Output the (X, Y) coordinate of the center of the cell containing the given text.  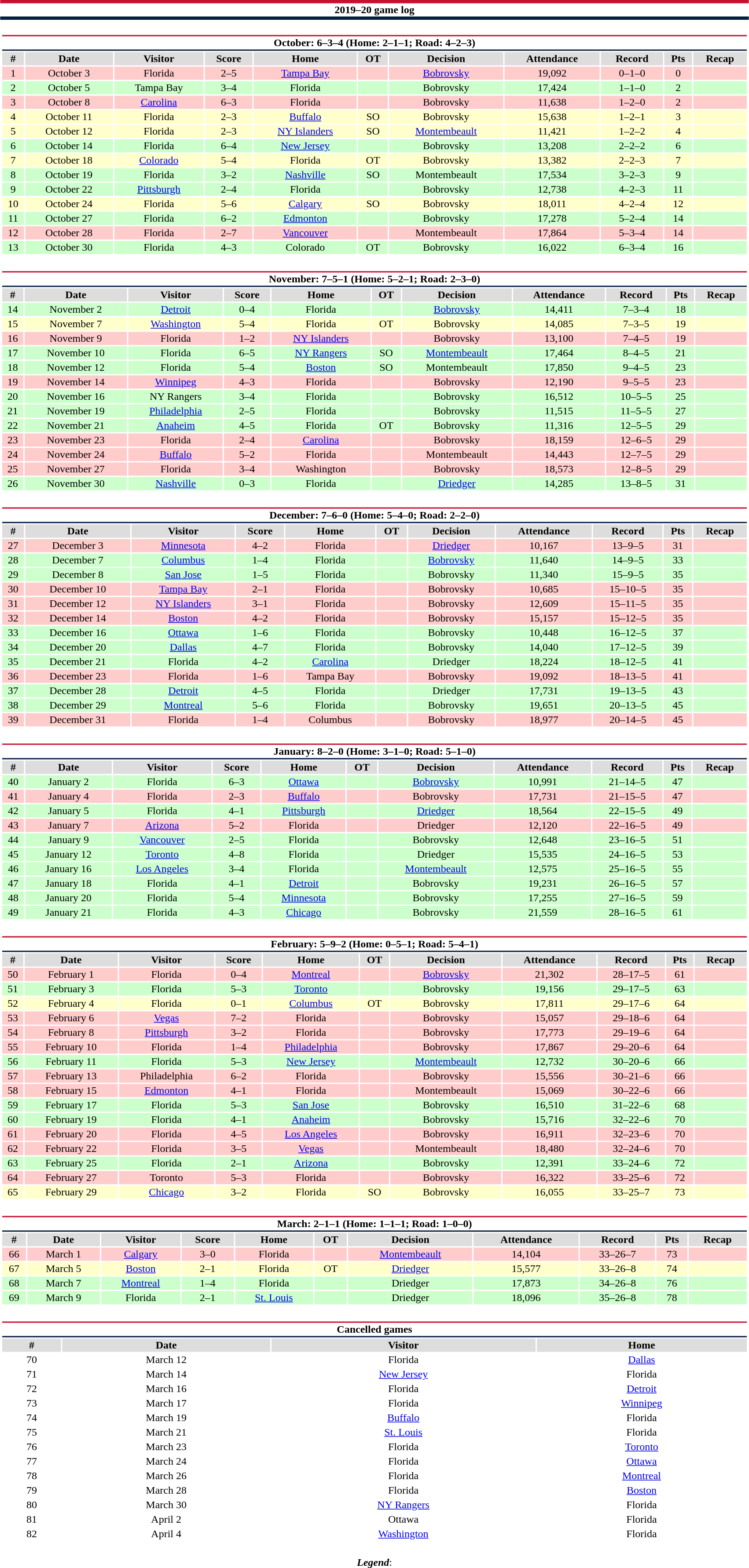
11,340 (544, 575)
32–23–6 (631, 1134)
January 16 (69, 869)
March 19 (166, 1418)
December 16 (77, 633)
19,231 (543, 884)
19,651 (544, 705)
28–16–5 (628, 913)
November 30 (76, 483)
21–14–5 (628, 782)
17,278 (552, 219)
November 9 (76, 338)
February 27 (71, 1177)
November 7 (76, 324)
32 (13, 618)
4–7 (261, 647)
17 (12, 353)
March 1 (63, 1254)
February 25 (71, 1163)
28 (13, 560)
13,100 (559, 338)
15–12–5 (628, 618)
26–16–5 (628, 884)
March 17 (166, 1404)
February 11 (71, 1061)
24 (12, 454)
38 (13, 705)
29–17–5 (631, 989)
14,443 (559, 454)
12,575 (543, 869)
16,512 (559, 396)
7–2 (239, 1018)
44 (13, 840)
36 (13, 676)
13,382 (552, 161)
14,285 (559, 483)
6–4 (229, 146)
48 (13, 898)
79 (32, 1491)
October 28 (69, 233)
82 (32, 1534)
January 2 (69, 782)
60 (13, 1119)
November: 7–5–1 (Home: 5–2–1; Road: 2–3–0) (374, 279)
16,911 (549, 1134)
5–3–4 (632, 233)
December 8 (77, 575)
10,685 (544, 589)
15–10–5 (628, 589)
17,424 (552, 88)
11,640 (544, 560)
56 (13, 1061)
15,157 (544, 618)
February 20 (71, 1134)
58 (13, 1090)
18,564 (543, 811)
February 4 (71, 1003)
October 27 (69, 219)
40 (13, 782)
0–1–0 (632, 73)
March 9 (63, 1298)
17,255 (543, 898)
14–9–5 (628, 560)
50 (13, 974)
13–9–5 (628, 546)
1–2–2 (632, 132)
2–7 (229, 233)
January 21 (69, 913)
29–20–6 (631, 1047)
14,040 (544, 647)
December 23 (77, 676)
54 (13, 1032)
1–5 (261, 575)
20–13–5 (628, 705)
January 4 (69, 797)
8–4–5 (636, 353)
12,738 (552, 190)
March 12 (166, 1360)
21,302 (549, 974)
12,391 (549, 1163)
21–15–5 (628, 797)
30–22–6 (631, 1090)
January: 8–2–0 (Home: 3–1–0; Road: 5–1–0) (374, 751)
15,556 (549, 1076)
1–2–0 (632, 102)
February 10 (71, 1047)
4–2–4 (632, 204)
16,510 (549, 1105)
1 (13, 73)
January 9 (69, 840)
12–6–5 (636, 440)
February 15 (71, 1090)
46 (13, 869)
12–7–5 (636, 454)
12–5–5 (636, 425)
12,648 (543, 840)
33–26–7 (617, 1254)
January 12 (69, 855)
17,773 (549, 1032)
17,850 (559, 367)
18–12–5 (628, 662)
11,515 (559, 411)
January 5 (69, 811)
10 (13, 204)
March 30 (166, 1505)
13,208 (552, 146)
January 18 (69, 884)
October 14 (69, 146)
March 23 (166, 1447)
17,873 (526, 1283)
16–12–5 (628, 633)
15–11–5 (628, 604)
November 19 (76, 411)
8 (13, 175)
March 16 (166, 1389)
February 8 (71, 1032)
March 14 (166, 1374)
2–2–2 (632, 146)
7–3–5 (636, 324)
11–5–5 (636, 411)
15,638 (552, 117)
0–3 (247, 483)
November 24 (76, 454)
April 4 (166, 1534)
15,535 (543, 855)
75 (32, 1433)
October 18 (69, 161)
15–9–5 (628, 575)
October 3 (69, 73)
December 3 (77, 546)
0 (678, 73)
October 12 (69, 132)
30–20–6 (631, 1061)
80 (32, 1505)
3–0 (208, 1254)
October 24 (69, 204)
November 16 (76, 396)
27–16–5 (628, 898)
February: 5–9–2 (Home: 0–5–1; Road: 5–4–1) (374, 944)
November 2 (76, 309)
33–25–7 (631, 1192)
5 (13, 132)
67 (14, 1269)
33–24–6 (631, 1163)
November 27 (76, 469)
10,991 (543, 782)
16,022 (552, 248)
February 19 (71, 1119)
February 22 (71, 1148)
January 7 (69, 826)
March 26 (166, 1476)
15,716 (549, 1119)
2019–20 game log (374, 10)
29–19–6 (631, 1032)
March 21 (166, 1433)
22–16–5 (628, 826)
April 2 (166, 1520)
9–5–5 (636, 382)
14,104 (526, 1254)
February 29 (71, 1192)
77 (32, 1462)
Cancelled games (374, 1329)
11,638 (552, 102)
12,190 (559, 382)
35–26–8 (617, 1298)
10–5–5 (636, 396)
20 (12, 396)
32–24–6 (631, 1148)
65 (13, 1192)
October 30 (69, 248)
17,534 (552, 175)
December 28 (77, 691)
31–22–6 (631, 1105)
81 (32, 1520)
5–2–4 (632, 219)
33–25–6 (631, 1177)
December 21 (77, 662)
6–3–4 (632, 248)
17,867 (549, 1047)
23–16–5 (628, 840)
18,159 (559, 440)
32–22–6 (631, 1119)
34–26–8 (617, 1283)
29–18–6 (631, 1018)
October 19 (69, 175)
March 7 (63, 1283)
February 13 (71, 1076)
25–16–5 (628, 869)
March 5 (63, 1269)
30–21–6 (631, 1076)
62 (13, 1148)
4–8 (237, 855)
November 12 (76, 367)
February 17 (71, 1105)
7–3–4 (636, 309)
10,167 (544, 546)
21,559 (543, 913)
December 31 (77, 720)
November 10 (76, 353)
15,069 (549, 1090)
December 20 (77, 647)
October 11 (69, 117)
29–17–6 (631, 1003)
12,120 (543, 826)
69 (14, 1298)
18,096 (526, 1298)
March 24 (166, 1462)
13 (13, 248)
February 6 (71, 1018)
18,480 (549, 1148)
26 (12, 483)
22–15–5 (628, 811)
12,732 (549, 1061)
34 (13, 647)
March: 2–1–1 (Home: 1–1–1; Road: 1–0–0) (374, 1224)
52 (13, 1003)
15,577 (526, 1269)
17,864 (552, 233)
4–2–3 (632, 190)
16,055 (549, 1192)
28–17–5 (631, 974)
October 5 (69, 88)
December: 7–6–0 (Home: 5–4–0; Road: 2–2–0) (374, 515)
1–1–0 (632, 88)
19,156 (549, 989)
3–1 (261, 604)
11,316 (559, 425)
42 (13, 811)
15 (12, 324)
17,464 (559, 353)
December 7 (77, 560)
February 3 (71, 989)
November 23 (76, 440)
18–13–5 (628, 676)
November 14 (76, 382)
16,322 (549, 1177)
14,411 (559, 309)
October 8 (69, 102)
1–2 (247, 338)
24–16–5 (628, 855)
3–2–3 (632, 175)
10,448 (544, 633)
14,085 (559, 324)
30 (13, 589)
9–4–5 (636, 367)
15,057 (549, 1018)
1–2–1 (632, 117)
18,977 (544, 720)
0–1 (239, 1003)
December 12 (77, 604)
17–12–5 (628, 647)
18,224 (544, 662)
12–8–5 (636, 469)
11,421 (552, 132)
December 29 (77, 705)
December 10 (77, 589)
November 21 (76, 425)
22 (12, 425)
12,609 (544, 604)
October: 6–3–4 (Home: 2–1–1; Road: 4–2–3) (374, 43)
7–4–5 (636, 338)
71 (32, 1374)
March 28 (166, 1491)
October 22 (69, 190)
December 14 (77, 618)
17,811 (549, 1003)
February 1 (71, 974)
13–8–5 (636, 483)
19–13–5 (628, 691)
January 20 (69, 898)
20–14–5 (628, 720)
3–5 (239, 1148)
18,011 (552, 204)
2–2–3 (632, 161)
33–26–8 (617, 1269)
6–5 (247, 353)
18,573 (559, 469)
